Scan for the cell matching the given text and deliver its (X, Y) coordinate at center. 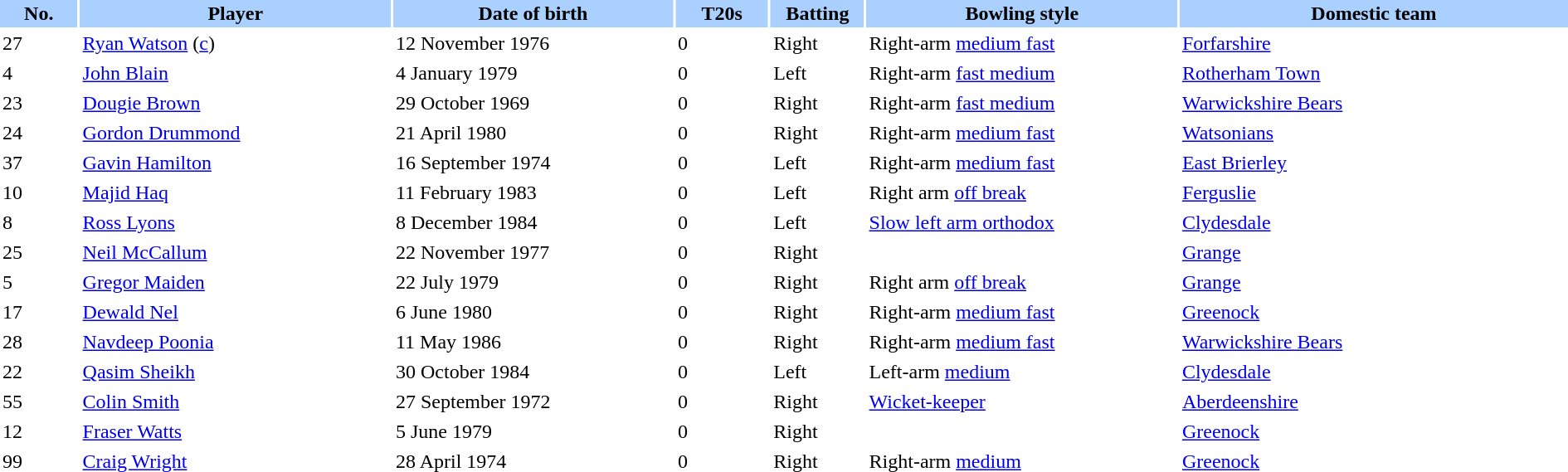
No. (39, 13)
Batting (817, 13)
Wicket-keeper (1022, 401)
Ferguslie (1374, 192)
8 December 1984 (533, 222)
Player (236, 13)
John Blain (236, 73)
Ross Lyons (236, 222)
17 (39, 312)
27 (39, 43)
12 (39, 431)
Left-arm medium (1022, 372)
30 October 1984 (533, 372)
Qasim Sheikh (236, 372)
Navdeep Poonia (236, 342)
4 (39, 73)
12 November 1976 (533, 43)
Fraser Watts (236, 431)
8 (39, 222)
11 May 1986 (533, 342)
Colin Smith (236, 401)
Watsonians (1374, 133)
Dougie Brown (236, 103)
23 (39, 103)
Neil McCallum (236, 252)
Gregor Maiden (236, 282)
Majid Haq (236, 192)
6 June 1980 (533, 312)
27 September 1972 (533, 401)
21 April 1980 (533, 133)
29 October 1969 (533, 103)
25 (39, 252)
55 (39, 401)
East Brierley (1374, 163)
11 February 1983 (533, 192)
22 November 1977 (533, 252)
Slow left arm orthodox (1022, 222)
16 September 1974 (533, 163)
22 (39, 372)
10 (39, 192)
Gavin Hamilton (236, 163)
Domestic team (1374, 13)
4 January 1979 (533, 73)
Forfarshire (1374, 43)
Dewald Nel (236, 312)
22 July 1979 (533, 282)
5 (39, 282)
Rotherham Town (1374, 73)
Date of birth (533, 13)
Aberdeenshire (1374, 401)
28 (39, 342)
Ryan Watson (c) (236, 43)
Bowling style (1022, 13)
T20s (722, 13)
24 (39, 133)
37 (39, 163)
Gordon Drummond (236, 133)
5 June 1979 (533, 431)
